Detect which cell encompasses the target text, then output its (X, Y) center coordinate. 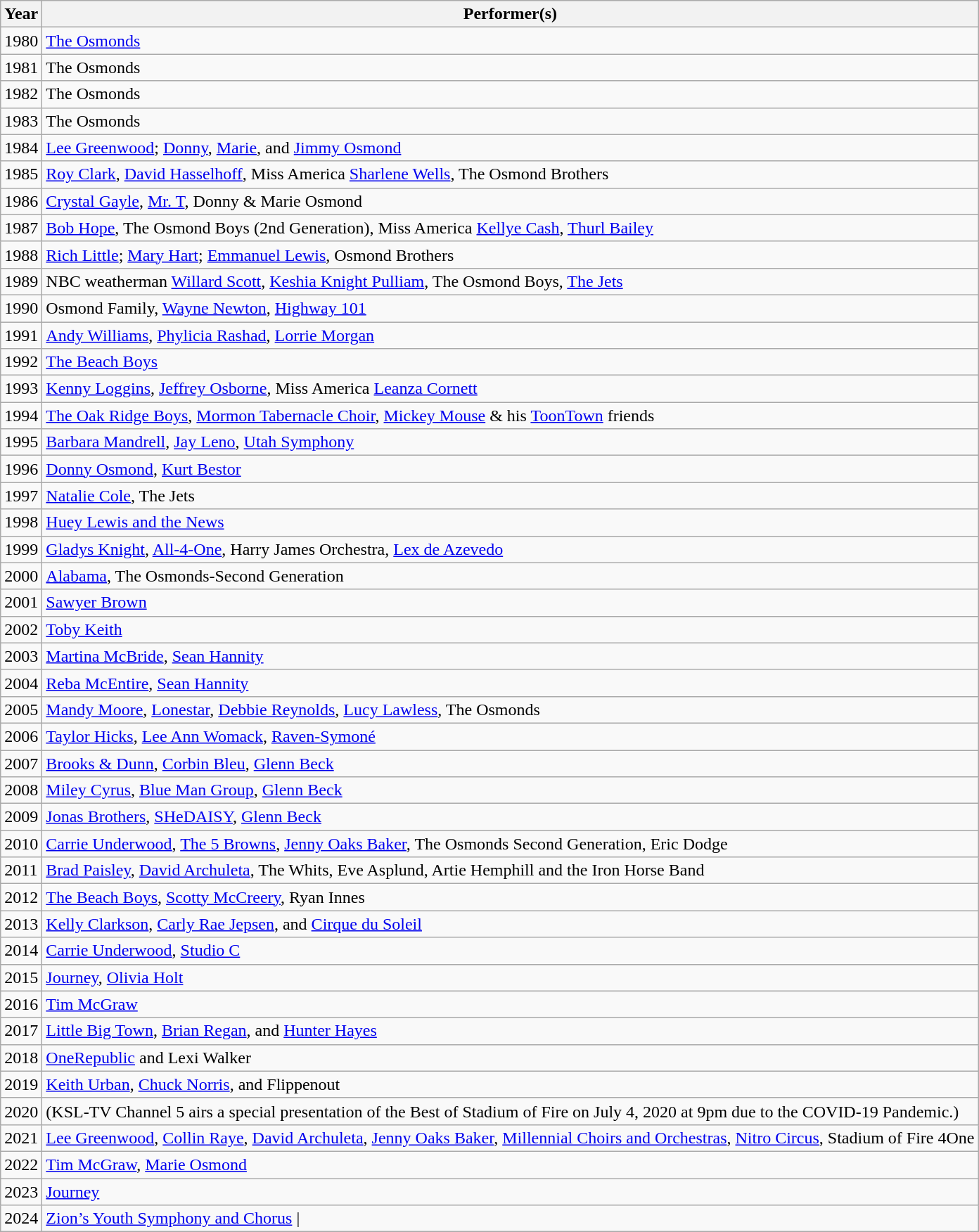
1982 (21, 94)
2002 (21, 629)
1993 (21, 389)
Zion’s Youth Symphony and Chorus | (511, 1219)
Lee Greenwood; Donny, Marie, and Jimmy Osmond (511, 148)
2018 (21, 1058)
(KSL-TV Channel 5 airs a special presentation of the Best of Stadium of Fire on July 4, 2020 at 9pm due to the COVID-19 Pandemic.) (511, 1111)
Little Big Town, Brian Regan, and Hunter Hayes (511, 1031)
Performer(s) (511, 14)
2020 (21, 1111)
Gladys Knight, All-4-One, Harry James Orchestra, Lex de Azevedo (511, 549)
1988 (21, 255)
Taylor Hicks, Lee Ann Womack, Raven-Symoné (511, 736)
The Oak Ridge Boys, Mormon Tabernacle Choir, Mickey Mouse & his ToonTown friends (511, 416)
Barbara Mandrell, Jay Leno, Utah Symphony (511, 442)
1986 (21, 201)
1996 (21, 469)
1981 (21, 68)
2023 (21, 1192)
1998 (21, 522)
Bob Hope, The Osmond Boys (2nd Generation), Miss America Kellye Cash, Thurl Bailey (511, 228)
1995 (21, 442)
Alabama, The Osmonds-Second Generation (511, 576)
1999 (21, 549)
2019 (21, 1084)
2015 (21, 977)
1989 (21, 281)
Jonas Brothers, SHeDAISY, Glenn Beck (511, 817)
Mandy Moore, Lonestar, Debbie Reynolds, Lucy Lawless, The Osmonds (511, 710)
2011 (21, 871)
2009 (21, 817)
2022 (21, 1164)
2003 (21, 656)
Tim McGraw (511, 1004)
Carrie Underwood, The 5 Browns, Jenny Oaks Baker, The Osmonds Second Generation, Eric Dodge (511, 844)
Reba McEntire, Sean Hannity (511, 683)
Lee Greenwood, Collin Raye, David Archuleta, Jenny Oaks Baker, Millennial Choirs and Orchestras, Nitro Circus, Stadium of Fire 4One (511, 1138)
1997 (21, 496)
2016 (21, 1004)
Journey (511, 1192)
1990 (21, 308)
Donny Osmond, Kurt Bestor (511, 469)
2001 (21, 603)
Kenny Loggins, Jeffrey Osborne, Miss America Leanza Cornett (511, 389)
The Beach Boys, Scotty McCreery, Ryan Innes (511, 897)
Year (21, 14)
Brooks & Dunn, Corbin Bleu, Glenn Beck (511, 763)
Carrie Underwood, Studio C (511, 951)
OneRepublic and Lexi Walker (511, 1058)
1991 (21, 335)
1980 (21, 41)
The Beach Boys (511, 362)
Rich Little; Mary Hart; Emmanuel Lewis, Osmond Brothers (511, 255)
Andy Williams, Phylicia Rashad, Lorrie Morgan (511, 335)
2017 (21, 1031)
Toby Keith (511, 629)
Osmond Family, Wayne Newton, Highway 101 (511, 308)
2005 (21, 710)
Natalie Cole, The Jets (511, 496)
Journey, Olivia Holt (511, 977)
1985 (21, 174)
1992 (21, 362)
2007 (21, 763)
Kelly Clarkson, Carly Rae Jepsen, and Cirque du Soleil (511, 924)
1984 (21, 148)
Brad Paisley, David Archuleta, The Whits, Eve Asplund, Artie Hemphill and the Iron Horse Band (511, 871)
2013 (21, 924)
1994 (21, 416)
Huey Lewis and the News (511, 522)
2006 (21, 736)
Miley Cyrus, Blue Man Group, Glenn Beck (511, 790)
Martina McBride, Sean Hannity (511, 656)
Keith Urban, Chuck Norris, and Flippenout (511, 1084)
Crystal Gayle, Mr. T, Donny & Marie Osmond (511, 201)
1987 (21, 228)
NBC weatherman Willard Scott, Keshia Knight Pulliam, The Osmond Boys, The Jets (511, 281)
2024 (21, 1219)
2012 (21, 897)
2014 (21, 951)
Tim McGraw, Marie Osmond (511, 1164)
2004 (21, 683)
2008 (21, 790)
2010 (21, 844)
1983 (21, 121)
2021 (21, 1138)
2000 (21, 576)
Roy Clark, David Hasselhoff, Miss America Sharlene Wells, The Osmond Brothers (511, 174)
Sawyer Brown (511, 603)
